From the cell containing the given text, extract its center point as (X, Y) coordinate. 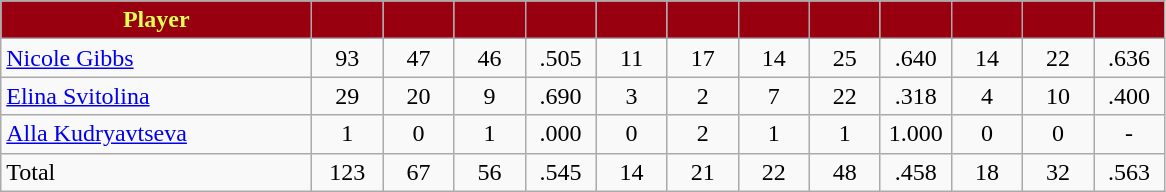
21 (702, 172)
67 (418, 172)
.318 (916, 96)
10 (1058, 96)
4 (986, 96)
18 (986, 172)
Alla Kudryavtseva (156, 134)
.400 (1130, 96)
.640 (916, 58)
Elina Svitolina (156, 96)
.636 (1130, 58)
47 (418, 58)
20 (418, 96)
17 (702, 58)
.690 (560, 96)
9 (490, 96)
7 (774, 96)
93 (348, 58)
1.000 (916, 134)
46 (490, 58)
Nicole Gibbs (156, 58)
32 (1058, 172)
123 (348, 172)
Total (156, 172)
.545 (560, 172)
.000 (560, 134)
.458 (916, 172)
48 (844, 172)
11 (632, 58)
.563 (1130, 172)
.505 (560, 58)
56 (490, 172)
29 (348, 96)
- (1130, 134)
3 (632, 96)
Player (156, 20)
25 (844, 58)
